Search for the cell housing the specified text and yield its (X, Y) center coordinate. 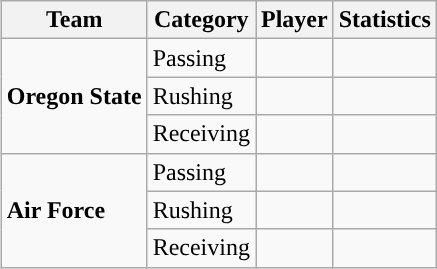
Air Force (74, 210)
Category (201, 20)
Team (74, 20)
Statistics (384, 20)
Oregon State (74, 96)
Player (295, 20)
